Scan for the cell matching the given text and deliver its [x, y] coordinate at center. 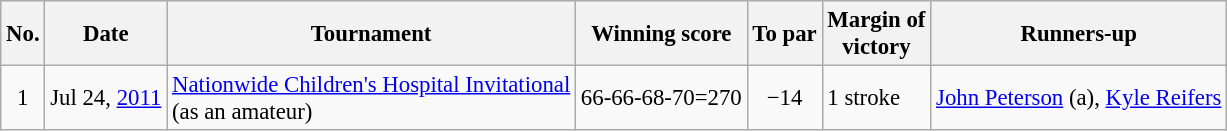
1 [23, 98]
Nationwide Children's Hospital Invitational(as an amateur) [372, 98]
Runners-up [1079, 34]
Tournament [372, 34]
To par [784, 34]
Margin ofvictory [876, 34]
Jul 24, 2011 [106, 98]
Winning score [662, 34]
1 stroke [876, 98]
John Peterson (a), Kyle Reifers [1079, 98]
No. [23, 34]
66-66-68-70=270 [662, 98]
−14 [784, 98]
Date [106, 34]
